Detect which cell encompasses the target text, then output its [X, Y] center coordinate. 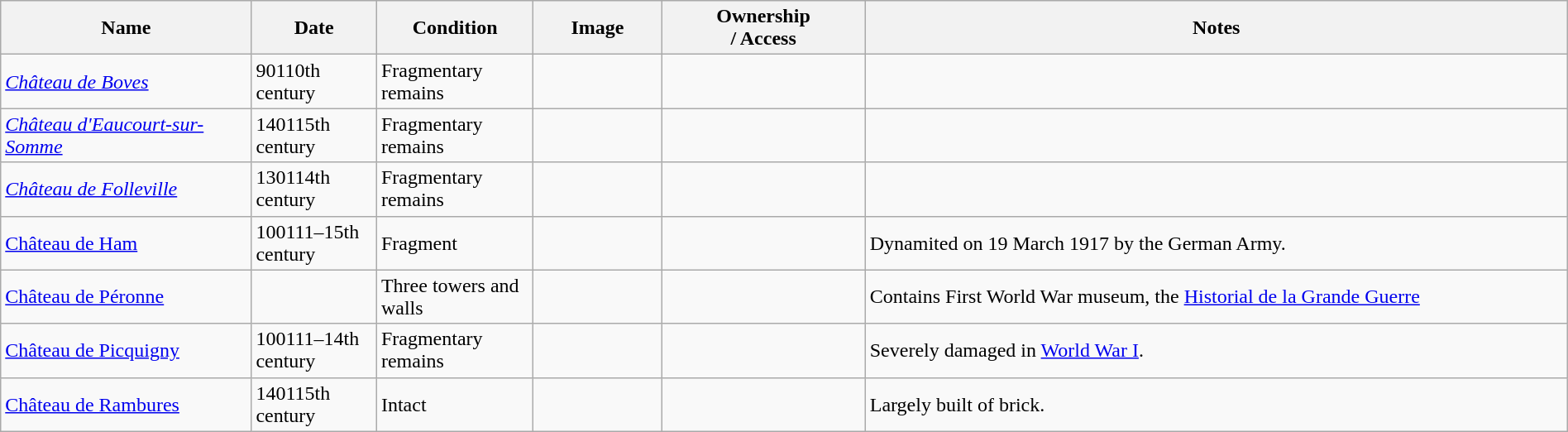
Château de Picquigny [126, 351]
Three towers and walls [455, 296]
Notes [1216, 28]
Condition [455, 28]
Largely built of brick. [1216, 404]
Intact [455, 404]
100111–15th century [314, 243]
90110th century [314, 81]
Château de Boves [126, 81]
Image [597, 28]
Château de Folleville [126, 189]
Château d'Eaucourt-sur-Somme [126, 136]
Dynamited on 19 March 1917 by the German Army. [1216, 243]
130114th century [314, 189]
Ownership/ Access [763, 28]
Name [126, 28]
Château de Ham [126, 243]
Fragment [455, 243]
Château de Péronne [126, 296]
Contains First World War museum, the Historial de la Grande Guerre [1216, 296]
Severely damaged in World War I. [1216, 351]
100111–14th century [314, 351]
Château de Rambures [126, 404]
Date [314, 28]
